From the cell containing the given text, extract its center point as (X, Y) coordinate. 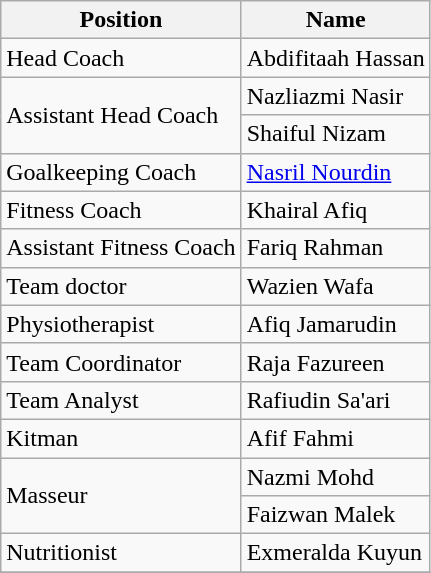
Shaiful Nizam (336, 134)
Assistant Head Coach (121, 115)
Exmeralda Kuyun (336, 553)
Team Coordinator (121, 362)
Position (121, 20)
Rafiudin Sa'ari (336, 400)
Wazien Wafa (336, 286)
Name (336, 20)
Assistant Fitness Coach (121, 248)
Kitman (121, 438)
Nasril Nourdin (336, 172)
Nazliazmi Nasir (336, 96)
Head Coach (121, 58)
Khairal Afiq (336, 210)
Nazmi Mohd (336, 477)
Goalkeeping Coach (121, 172)
Raja Fazureen (336, 362)
Faizwan Malek (336, 515)
Abdifitaah Hassan (336, 58)
Fitness Coach (121, 210)
Afif Fahmi (336, 438)
Nutritionist (121, 553)
Afiq Jamarudin (336, 324)
Team Analyst (121, 400)
Team doctor (121, 286)
Masseur (121, 496)
Physiotherapist (121, 324)
Fariq Rahman (336, 248)
